Search for the cell housing the specified text and yield its [X, Y] center coordinate. 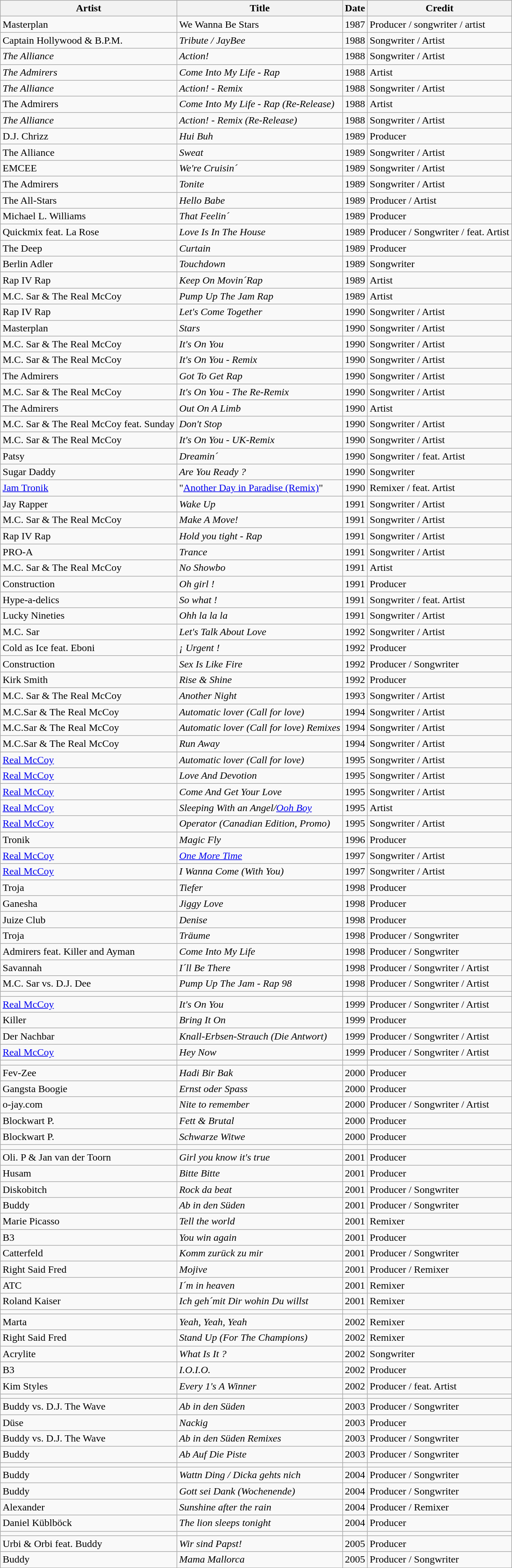
"Another Day in Paradise (Remix)" [260, 488]
M.C. Sar vs. D.J. Dee [89, 984]
Düse [89, 1423]
Operator (Canadian Edition, Promo) [260, 824]
Daniel Küblböck [89, 1523]
Kirk Smith [89, 680]
We Wanna Be Stars [260, 24]
Love Is In The House [260, 232]
Producer / songwriter / artist [440, 24]
You win again [260, 1237]
Stars [260, 328]
One More Time [260, 856]
Ernst oder Spass [260, 1089]
I´m in heaven [260, 1285]
Got To Get Rap [260, 376]
Sleeping With an Angel/Ooh Boy [260, 808]
Hey Now [260, 1052]
Gangsta Boogie [89, 1089]
Wake Up [260, 504]
Kim Styles [89, 1386]
Curtain [260, 248]
Hello Babe [260, 200]
Urbi & Orbi feat. Buddy [89, 1544]
Marta [89, 1322]
Tiefer [260, 888]
Date [355, 8]
Juize Club [89, 919]
Title [260, 8]
Ohh la la la [260, 616]
Knall-Erbsen-Strauch (Die Antwort) [260, 1036]
Come And Get Your Love [260, 792]
Trance [260, 552]
So what ! [260, 600]
Out On A Limb [260, 408]
ATC [89, 1285]
Mama Mallorca [260, 1560]
Hold you tight - Rap [260, 536]
Diskobitch [89, 1189]
Der Nachbar [89, 1036]
Producer / Artist [440, 200]
Come Into My Life - Rap [260, 72]
That Feelin´ [260, 216]
Michael L. Williams [89, 216]
Let's Come Together [260, 312]
Come Into My Life - Rap (Re-Release) [260, 104]
Husam [89, 1173]
1996 [355, 840]
Wattn Ding / Dicka gehts nich [260, 1475]
Sugar Daddy [89, 472]
Catterfeld [89, 1253]
No Showbo [260, 568]
The lion sleeps tonight [260, 1523]
Tonite [260, 184]
Dreamin´ [260, 456]
Acrylite [89, 1354]
D.J. Chrizz [89, 136]
Every 1's A Winner [260, 1386]
Marie Picasso [89, 1221]
Girl you know it's true [260, 1157]
It's On You - UK-Remix [260, 440]
¡ Urgent ! [260, 648]
Tribute / JayBee [260, 40]
Action! - Remix (Re-Release) [260, 120]
Yeah, Yeah, Yeah [260, 1322]
We're Cruisin´ [260, 168]
Gott sei Dank (Wochenende) [260, 1491]
Träume [260, 935]
I´ll Be There [260, 967]
Come Into My Life [260, 951]
Touchdown [260, 264]
Rise & Shine [260, 680]
Tronik [89, 840]
It's On You - Remix [260, 360]
Ganesha [89, 904]
Stand Up (For The Champions) [260, 1338]
o-jay.com [89, 1105]
Denise [260, 919]
Producer / feat. Artist [440, 1386]
Credit [440, 8]
Savannah [89, 967]
Quickmix feat. La Rose [89, 232]
Nite to remember [260, 1105]
Bitte Bitte [260, 1173]
Sweat [260, 152]
Automatic lover (Call for love) Remixes [260, 728]
Ab in den Süden Remixes [260, 1439]
Ab Auf Die Piste [260, 1455]
What Is It ? [260, 1354]
Hype-a-delics [89, 600]
Make A Move! [260, 520]
Tell the world [260, 1221]
The Deep [89, 248]
Remixer / feat. Artist [440, 488]
Run Away [260, 744]
Hui Buh [260, 136]
Magic Fly [260, 840]
1993 [355, 696]
Bring It On [260, 1020]
Cold as Ice feat. Eboni [89, 648]
Patsy [89, 456]
Pump Up The Jam Rap [260, 296]
Pump Up The Jam - Rap 98 [260, 984]
1987 [355, 24]
Action! - Remix [260, 88]
Oh girl ! [260, 584]
Producer / Songwriter / feat. Artist [440, 232]
M.C. Sar & The Real McCoy feat. Sunday [89, 424]
Hadi Bir Bak [260, 1073]
Let's Talk About Love [260, 632]
Rock da beat [260, 1189]
Jay Rapper [89, 504]
It's On You - The Re-Remix [260, 392]
I.O.I.O. [260, 1370]
Captain Hollywood & B.P.M. [89, 40]
Mojive [260, 1269]
Ich geh´mit Dir wohin Du willst [260, 1301]
PRO-A [89, 552]
Lucky Nineties [89, 616]
Fett & Brutal [260, 1121]
Nackig [260, 1423]
Sunshine after the rain [260, 1507]
Fev-Zee [89, 1073]
Sex Is Like Fire [260, 664]
Killer [89, 1020]
Are You Ready ? [260, 472]
M.C. Sar [89, 632]
Jiggy Love [260, 904]
Another Night [260, 696]
Berlin Adler [89, 264]
Keep On Movin´Rap [260, 280]
EMCEE [89, 168]
Schwarze Witwe [260, 1137]
Alexander [89, 1507]
Don't Stop [260, 424]
Oli. P & Jan van der Toorn [89, 1157]
I Wanna Come (With You) [260, 872]
Jam Tronik [89, 488]
Roland Kaiser [89, 1301]
The All-Stars [89, 200]
Komm zurück zu mir [260, 1253]
Admirers feat. Killer and Ayman [89, 951]
Wir sind Papst! [260, 1544]
Action! [260, 56]
Love And Devotion [260, 776]
